Identify which cell holds the provided text, then report its [x, y] central coordinate. 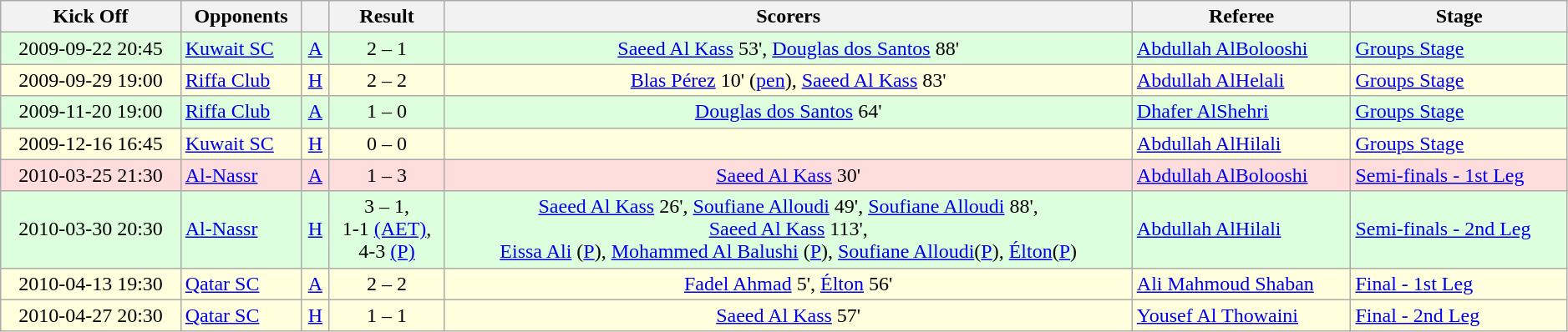
Stage [1459, 17]
Douglas dos Santos 64' [789, 112]
Semi-finals - 1st Leg [1459, 175]
2009-12-16 16:45 [91, 143]
1 – 0 [387, 112]
Opponents [241, 17]
3 – 1,1-1 (AET),4-3 (P) [387, 229]
2009-11-20 19:00 [91, 112]
Scorers [789, 17]
2010-04-27 20:30 [91, 315]
Final - 2nd Leg [1459, 315]
Ali Mahmoud Shaban [1241, 284]
Dhafer AlShehri [1241, 112]
Saeed Al Kass 30' [789, 175]
Semi-finals - 2nd Leg [1459, 229]
2010-03-30 20:30 [91, 229]
Final - 1st Leg [1459, 284]
Fadel Ahmad 5', Élton 56' [789, 284]
Referee [1241, 17]
Kick Off [91, 17]
1 – 1 [387, 315]
2010-03-25 21:30 [91, 175]
Abdullah AlHelali [1241, 80]
Blas Pérez 10' (pen), Saeed Al Kass 83' [789, 80]
0 – 0 [387, 143]
2009-09-29 19:00 [91, 80]
Saeed Al Kass 57' [789, 315]
2 – 1 [387, 48]
2010-04-13 19:30 [91, 284]
1 – 3 [387, 175]
Yousef Al Thowaini [1241, 315]
2009-09-22 20:45 [91, 48]
Saeed Al Kass 53', Douglas dos Santos 88' [789, 48]
Result [387, 17]
